Determine the (x, y) coordinate at the center of the cell enclosing the given text.  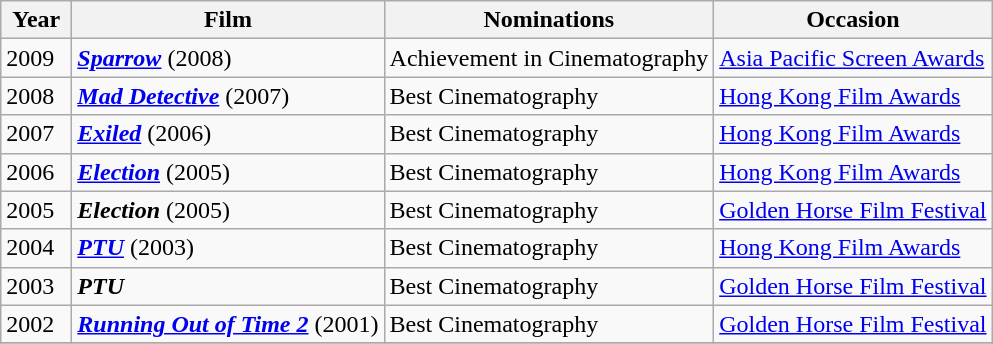
Exiled (2006) (228, 134)
Mad Detective (2007) (228, 96)
PTU (2003) (228, 248)
Achievement in Cinematography (549, 58)
2006 (36, 172)
2005 (36, 210)
Occasion (853, 20)
PTU (228, 286)
Running Out of Time 2 (2001) (228, 324)
2003 (36, 286)
2004 (36, 248)
Film (228, 20)
Year (36, 20)
Nominations (549, 20)
2008 (36, 96)
Sparrow (2008) (228, 58)
2002 (36, 324)
2007 (36, 134)
2009 (36, 58)
Asia Pacific Screen Awards (853, 58)
